Identify which cell holds the provided text, then report its (X, Y) central coordinate. 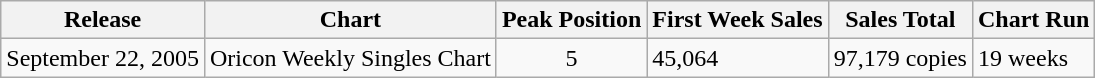
September 22, 2005 (103, 58)
Sales Total (900, 20)
5 (571, 58)
Chart (350, 20)
Chart Run (1033, 20)
Oricon Weekly Singles Chart (350, 58)
19 weeks (1033, 58)
Peak Position (571, 20)
Release (103, 20)
45,064 (738, 58)
97,179 copies (900, 58)
First Week Sales (738, 20)
